Scan for the cell matching the given text and deliver its [X, Y] coordinate at center. 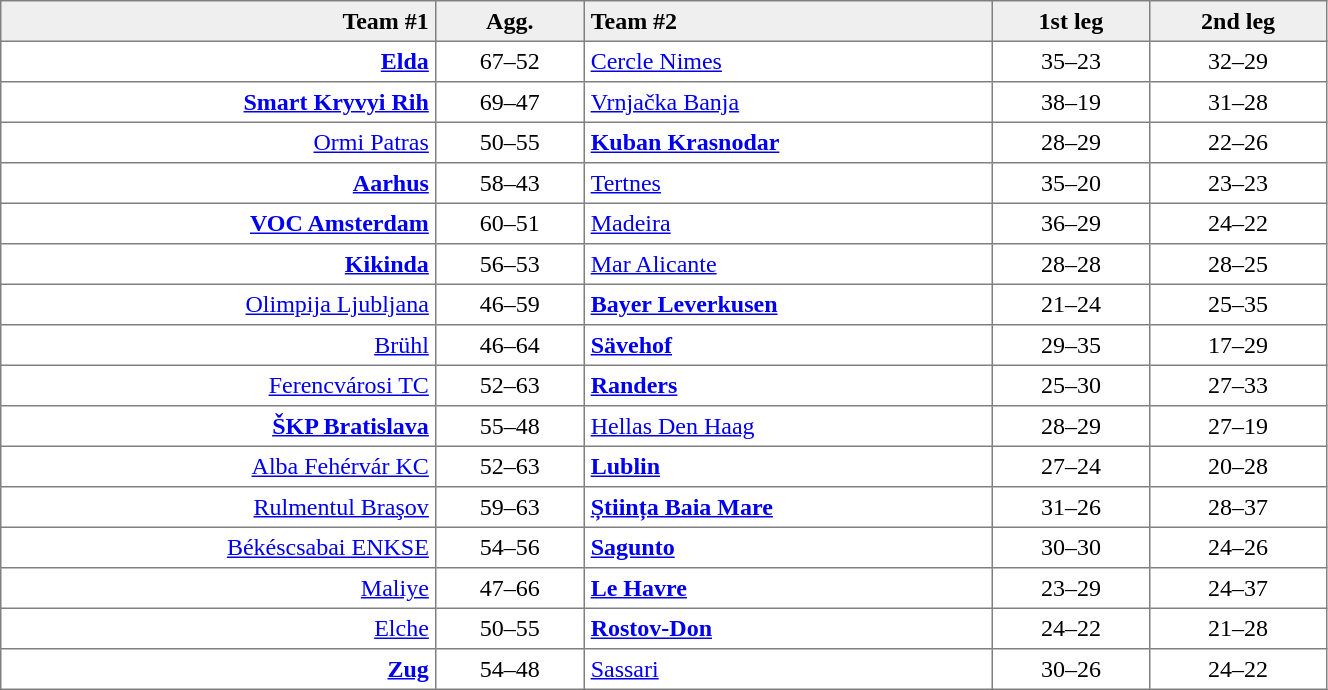
47–66 [510, 588]
54–56 [510, 547]
Tertnes [788, 183]
Vrnjačka Banja [788, 102]
31–26 [1071, 507]
58–43 [510, 183]
24–37 [1238, 588]
Randers [788, 385]
Bayer Leverkusen [788, 304]
Team #1 [218, 21]
32–29 [1238, 61]
Agg. [510, 21]
23–23 [1238, 183]
31–28 [1238, 102]
Rulmentul Braşov [218, 507]
29–35 [1071, 345]
59–63 [510, 507]
56–53 [510, 264]
36–29 [1071, 223]
Cercle Nimes [788, 61]
Rostov-Don [788, 628]
28–37 [1238, 507]
30–26 [1071, 669]
24–26 [1238, 547]
Știința Baia Mare [788, 507]
Sävehof [788, 345]
Elda [218, 61]
25–30 [1071, 385]
Lublin [788, 466]
27–24 [1071, 466]
Ferencvárosi TC [218, 385]
Brühl [218, 345]
Maliye [218, 588]
46–59 [510, 304]
28–28 [1071, 264]
Olimpija Ljubljana [218, 304]
Sassari [788, 669]
25–35 [1238, 304]
Kuban Krasnodar [788, 142]
VOC Amsterdam [218, 223]
22–26 [1238, 142]
Ormi Patras [218, 142]
Hellas Den Haag [788, 426]
67–52 [510, 61]
20–28 [1238, 466]
27–19 [1238, 426]
69–47 [510, 102]
54–48 [510, 669]
Madeira [788, 223]
2nd leg [1238, 21]
Zug [218, 669]
35–23 [1071, 61]
Kikinda [218, 264]
21–28 [1238, 628]
Mar Alicante [788, 264]
38–19 [1071, 102]
27–33 [1238, 385]
28–25 [1238, 264]
Sagunto [788, 547]
ŠKP Bratislava [218, 426]
35–20 [1071, 183]
Békéscsabai ENKSE [218, 547]
21–24 [1071, 304]
23–29 [1071, 588]
30–30 [1071, 547]
Elche [218, 628]
60–51 [510, 223]
Alba Fehérvár KC [218, 466]
1st leg [1071, 21]
55–48 [510, 426]
46–64 [510, 345]
Smart Kryvyi Rih [218, 102]
Team #2 [788, 21]
17–29 [1238, 345]
Le Havre [788, 588]
Aarhus [218, 183]
